Locate the cell with the specified text and output its (X, Y) center coordinate. 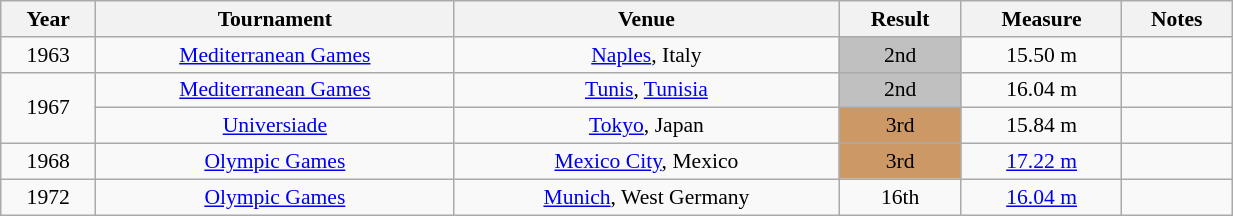
Naples, Italy (646, 55)
Measure (1041, 19)
1972 (48, 197)
Year (48, 19)
Venue (646, 19)
17.22 m (1041, 162)
1967 (48, 108)
Munich, West Germany (646, 197)
1963 (48, 55)
Tokyo, Japan (646, 126)
Mexico City, Mexico (646, 162)
Result (900, 19)
Notes (1177, 19)
Tunis, Tunisia (646, 90)
15.50 m (1041, 55)
Universiade (275, 126)
Tournament (275, 19)
16th (900, 197)
1968 (48, 162)
15.84 m (1041, 126)
